Identify which cell holds the provided text, then report its (x, y) central coordinate. 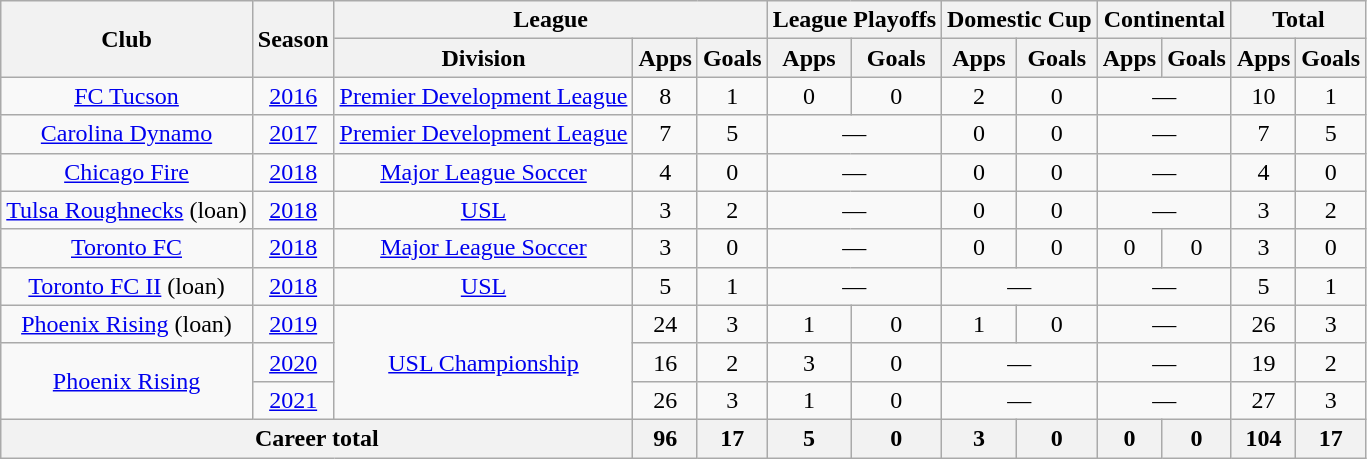
2020 (293, 362)
Toronto FC II (loan) (127, 286)
Chicago Fire (127, 172)
USL Championship (484, 362)
19 (1263, 362)
Total (1298, 20)
2017 (293, 134)
8 (665, 96)
League Playoffs (854, 20)
FC Tucson (127, 96)
96 (665, 438)
27 (1263, 400)
Toronto FC (127, 248)
Carolina Dynamo (127, 134)
Club (127, 39)
League (550, 20)
Season (293, 39)
Continental (1164, 20)
2016 (293, 96)
Phoenix Rising (loan) (127, 324)
2021 (293, 400)
10 (1263, 96)
16 (665, 362)
Domestic Cup (1020, 20)
Tulsa Roughnecks (loan) (127, 210)
24 (665, 324)
104 (1263, 438)
Career total (317, 438)
Phoenix Rising (127, 381)
Division (484, 58)
2019 (293, 324)
